Output the (X, Y) coordinate of the center of the cell containing the given text.  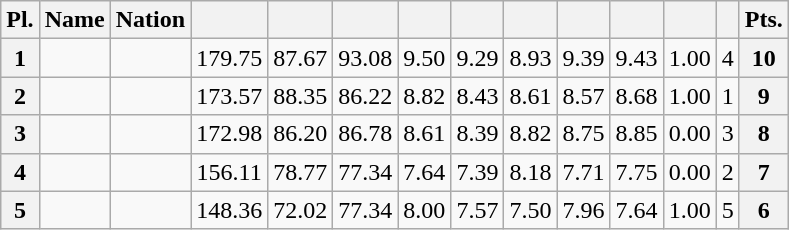
8 (764, 134)
7.96 (584, 210)
8.00 (424, 210)
88.35 (300, 96)
156.11 (230, 172)
72.02 (300, 210)
7.39 (478, 172)
9.43 (636, 58)
6 (764, 210)
93.08 (366, 58)
Pts. (764, 20)
7.75 (636, 172)
8.68 (636, 96)
9.39 (584, 58)
7.50 (530, 210)
87.67 (300, 58)
173.57 (230, 96)
8.93 (530, 58)
9.50 (424, 58)
10 (764, 58)
Name (74, 20)
148.36 (230, 210)
9 (764, 96)
78.77 (300, 172)
8.75 (584, 134)
86.22 (366, 96)
8.85 (636, 134)
8.39 (478, 134)
Nation (150, 20)
8.57 (584, 96)
Pl. (20, 20)
179.75 (230, 58)
7.71 (584, 172)
8.18 (530, 172)
8.43 (478, 96)
172.98 (230, 134)
7.57 (478, 210)
7 (764, 172)
86.20 (300, 134)
86.78 (366, 134)
9.29 (478, 58)
